Detect which cell encompasses the target text, then output its (X, Y) center coordinate. 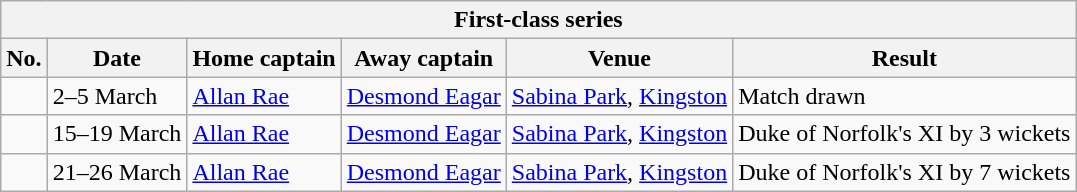
Venue (619, 58)
Home captain (264, 58)
Duke of Norfolk's XI by 3 wickets (904, 134)
Duke of Norfolk's XI by 7 wickets (904, 172)
21–26 March (117, 172)
15–19 March (117, 134)
First-class series (538, 20)
No. (24, 58)
Date (117, 58)
Match drawn (904, 96)
Result (904, 58)
Away captain (424, 58)
2–5 March (117, 96)
